For the text-containing cell, return its midpoint in [x, y] coordinate format. 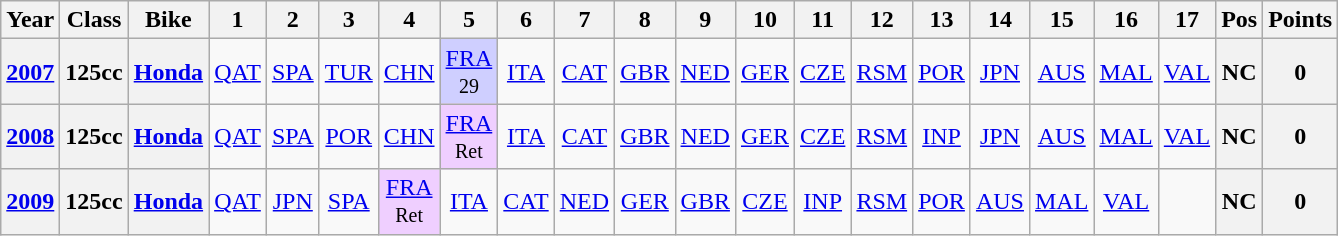
Points [1300, 20]
Class [94, 20]
2009 [30, 202]
2 [292, 20]
17 [1186, 20]
10 [764, 20]
1 [238, 20]
16 [1126, 20]
5 [469, 20]
6 [526, 20]
TUR [348, 72]
15 [1061, 20]
Pos [1240, 20]
Bike [168, 20]
8 [645, 20]
2008 [30, 136]
14 [1000, 20]
Year [30, 20]
13 [942, 20]
11 [823, 20]
7 [584, 20]
3 [348, 20]
2007 [30, 72]
12 [882, 20]
9 [705, 20]
4 [409, 20]
FRA29 [469, 72]
